Search for the cell housing the specified text and yield its (x, y) center coordinate. 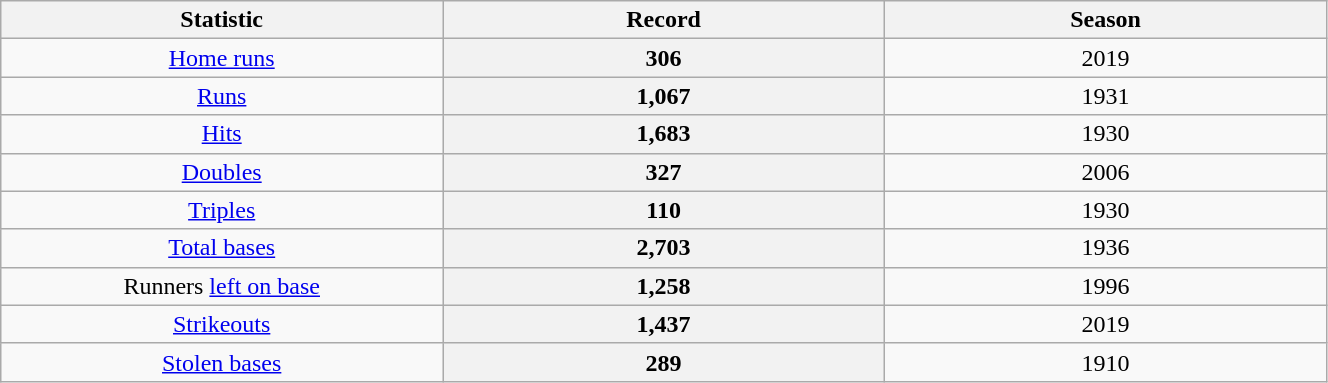
2,703 (664, 248)
Statistic (222, 20)
2006 (1106, 172)
1,683 (664, 134)
1996 (1106, 286)
Doubles (222, 172)
Stolen bases (222, 362)
Strikeouts (222, 324)
Hits (222, 134)
Runners left on base (222, 286)
1910 (1106, 362)
289 (664, 362)
110 (664, 210)
Total bases (222, 248)
Season (1106, 20)
1931 (1106, 96)
Record (664, 20)
Home runs (222, 58)
Triples (222, 210)
Runs (222, 96)
1,437 (664, 324)
306 (664, 58)
1,067 (664, 96)
1,258 (664, 286)
1936 (1106, 248)
327 (664, 172)
